Identify which cell holds the provided text, then report its [X, Y] central coordinate. 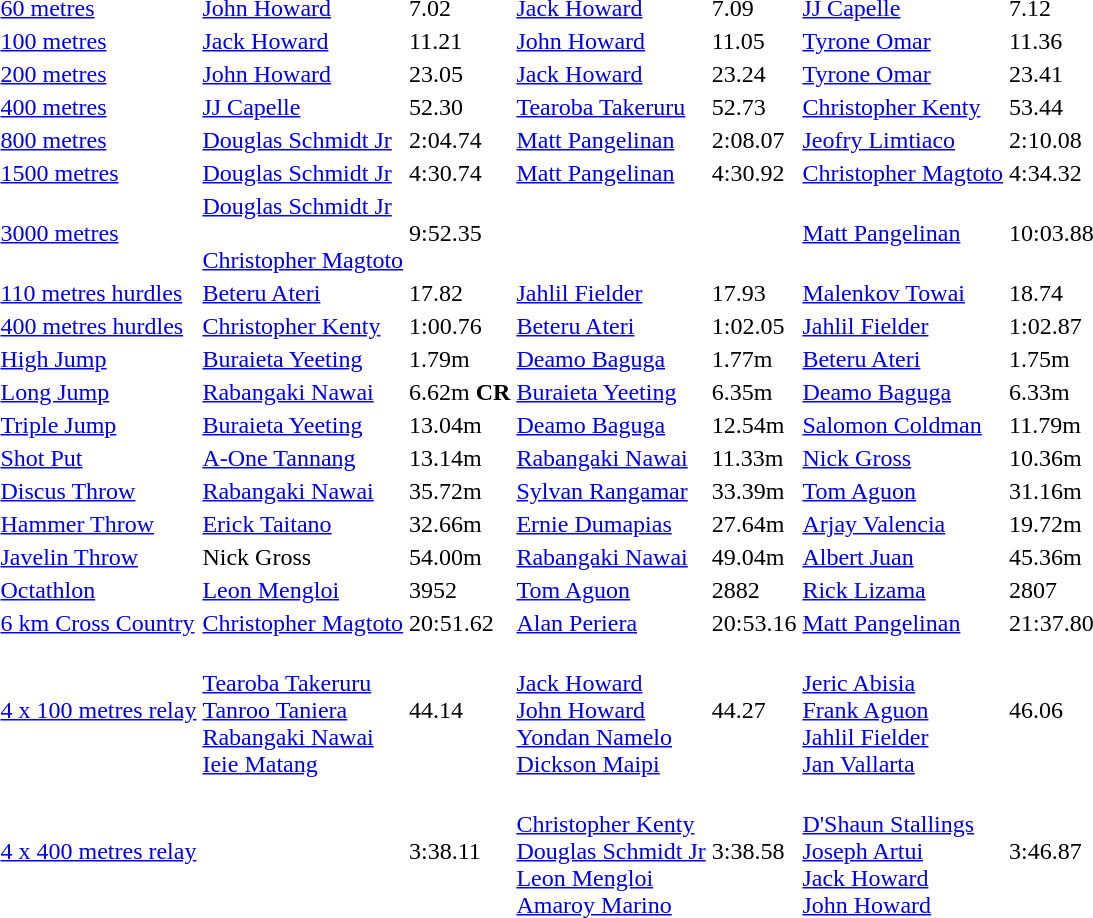
A-One Tannang [303, 458]
49.04m [754, 557]
Malenkov Towai [903, 293]
1:02.05 [754, 326]
Albert Juan [903, 557]
54.00m [460, 557]
Alan Periera [611, 623]
6.62m CR [460, 392]
11.05 [754, 41]
Tearoba Takeruru [611, 107]
23.24 [754, 74]
11.33m [754, 458]
3952 [460, 590]
20:53.16 [754, 623]
2:08.07 [754, 140]
Rick Lizama [903, 590]
Ernie Dumapias [611, 524]
44.27 [754, 710]
17.82 [460, 293]
23.05 [460, 74]
2:04.74 [460, 140]
52.30 [460, 107]
13.04m [460, 425]
Douglas Schmidt Jr Christopher Magtoto [303, 233]
Arjay Valencia [903, 524]
4:30.74 [460, 173]
13.14m [460, 458]
1.79m [460, 359]
17.93 [754, 293]
Erick Taitano [303, 524]
Salomon Coldman [903, 425]
52.73 [754, 107]
35.72m [460, 491]
1:00.76 [460, 326]
9:52.35 [460, 233]
2882 [754, 590]
Jeofry Limtiaco [903, 140]
Sylvan Rangamar [611, 491]
JJ Capelle [303, 107]
6.35m [754, 392]
4:30.92 [754, 173]
Tearoba TakeruruTanroo TanieraRabangaki NawaiIeie Matang [303, 710]
44.14 [460, 710]
33.39m [754, 491]
1.77m [754, 359]
Leon Mengloi [303, 590]
12.54m [754, 425]
32.66m [460, 524]
11.21 [460, 41]
20:51.62 [460, 623]
27.64m [754, 524]
Jack HowardJohn HowardYondan NameloDickson Maipi [611, 710]
Jeric AbisiaFrank AguonJahlil FielderJan Vallarta [903, 710]
